Identify which cell holds the provided text, then report its (x, y) central coordinate. 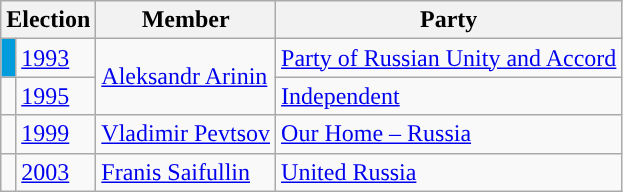
Party (449, 20)
Aleksandr Arinin (186, 77)
1995 (56, 96)
Independent (449, 96)
1993 (56, 58)
2003 (56, 172)
Our Home – Russia (449, 134)
Vladimir Pevtsov (186, 134)
United Russia (449, 172)
Election (48, 20)
Member (186, 20)
1999 (56, 134)
Party of Russian Unity and Accord (449, 58)
Franis Saifullin (186, 172)
